Provide the (X, Y) coordinate of the cell's center where the given text is located.  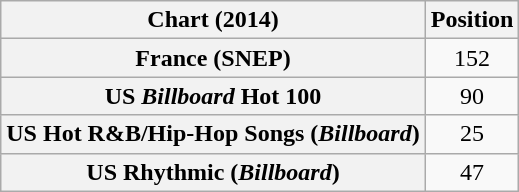
US Billboard Hot 100 (213, 96)
47 (472, 172)
25 (472, 134)
152 (472, 58)
US Hot R&B/Hip-Hop Songs (Billboard) (213, 134)
France (SNEP) (213, 58)
90 (472, 96)
US Rhythmic (Billboard) (213, 172)
Position (472, 20)
Chart (2014) (213, 20)
